Return (X, Y) of the center of cell containing provided text 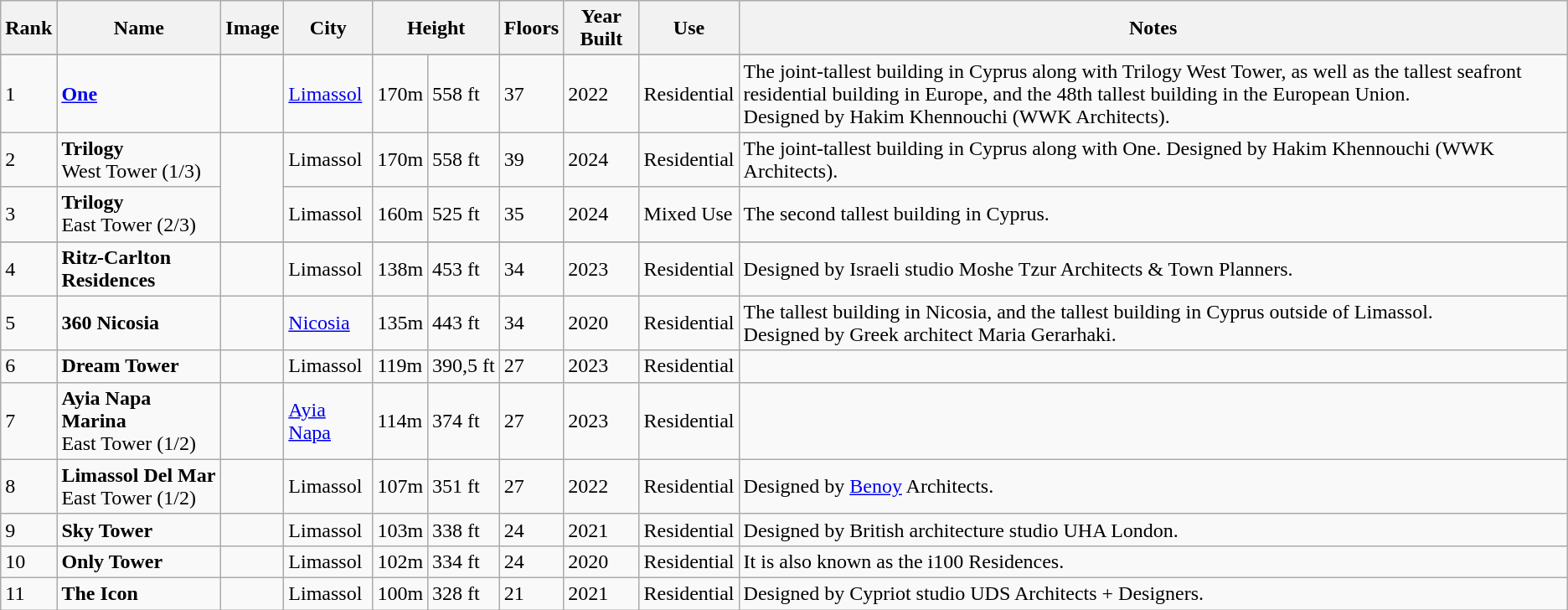
Use (689, 28)
35 (531, 215)
Ritz-Carlton Residences (139, 268)
The second tallest building in Cyprus. (1153, 215)
5 (28, 323)
334 ft (464, 561)
3 (28, 215)
351 ft (464, 486)
10 (28, 561)
37 (531, 94)
360 Nicosia (139, 323)
443 ft (464, 323)
Image (253, 28)
4 (28, 268)
Dream Tower (139, 366)
The tallest building in Nicosia, and the tallest building in Cyprus outside of Limassol.Designed by Greek architect Maria Gerarhaki. (1153, 323)
Name (139, 28)
Floors (531, 28)
107m (400, 486)
Designed by Israeli studio Moshe Tzur Architects & Town Planners. (1153, 268)
Rank (28, 28)
Only Tower (139, 561)
Nicosia (328, 323)
525 ft (464, 215)
119m (400, 366)
11 (28, 593)
21 (531, 593)
One (139, 94)
Mixed Use (689, 215)
8 (28, 486)
390,5 ft (464, 366)
The joint-tallest building in Cyprus along with One. Designed by Hakim Khennouchi (WWK Architects). (1153, 159)
9 (28, 530)
TrilogyEast Tower (2/3) (139, 215)
338 ft (464, 530)
453 ft (464, 268)
Designed by British architecture studio UHA London. (1153, 530)
39 (531, 159)
1 (28, 94)
Ayia Napa MarinaEast Tower (1/2) (139, 421)
City (328, 28)
Sky Tower (139, 530)
102m (400, 561)
100m (400, 593)
Height (436, 28)
Ayia Napa (328, 421)
Designed by Cypriot studio UDS Architects + Designers. (1153, 593)
TrilogyWest Tower (1/3) (139, 159)
Year Built (601, 28)
138m (400, 268)
2 (28, 159)
Limassol Del MarEast Tower (1/2) (139, 486)
374 ft (464, 421)
114m (400, 421)
135m (400, 323)
103m (400, 530)
6 (28, 366)
160m (400, 215)
It is also known as the i100 Residences. (1153, 561)
328 ft (464, 593)
7 (28, 421)
Designed by Benoy Architects. (1153, 486)
The Icon (139, 593)
Notes (1153, 28)
